Scan for the cell matching the given text and deliver its [x, y] coordinate at center. 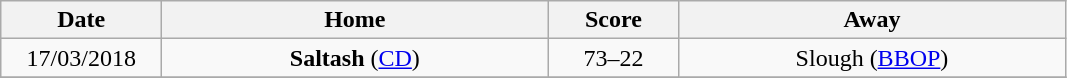
Slough (BBOP) [872, 58]
17/03/2018 [82, 58]
73–22 [614, 58]
Saltash (CD) [355, 58]
Away [872, 20]
Date [82, 20]
Home [355, 20]
Score [614, 20]
